For the text-containing cell, return its midpoint in [X, Y] coordinate format. 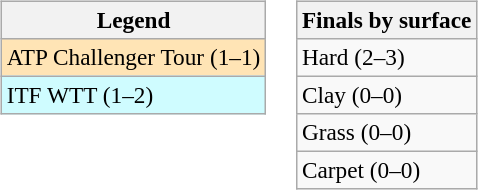
ITF WTT (1–2) [133, 95]
Carpet (0–0) [387, 171]
Grass (0–0) [387, 133]
Legend [133, 20]
Clay (0–0) [387, 95]
Finals by surface [387, 20]
Hard (2–3) [387, 57]
ATP Challenger Tour (1–1) [133, 57]
